Output the [X, Y] coordinate of the center of the cell containing the given text.  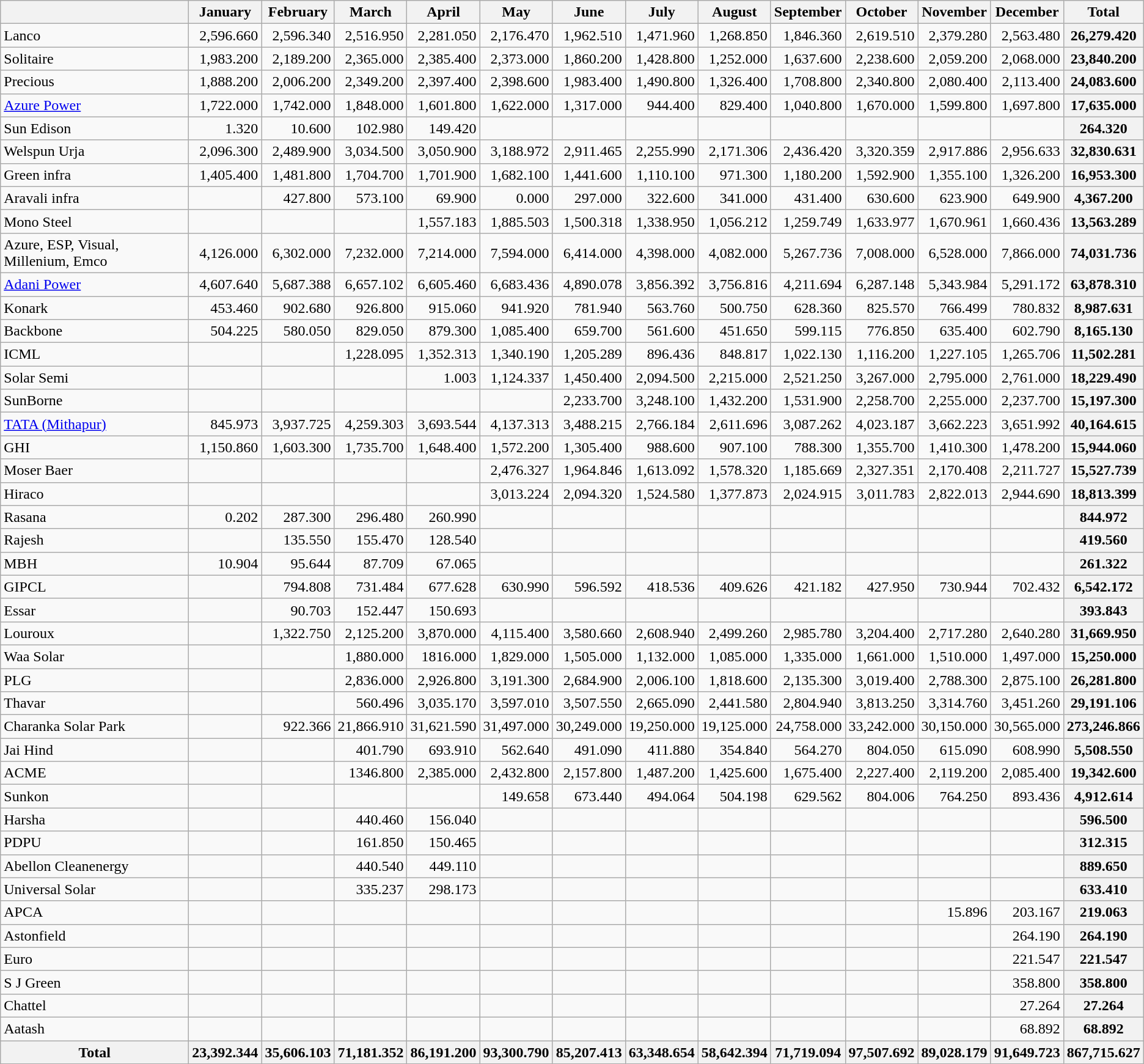
2,379.280 [955, 35]
2,795.000 [955, 378]
15,197.300 [1104, 401]
628.360 [808, 307]
15,250.000 [1104, 656]
1,481.800 [298, 175]
427.800 [298, 198]
829.050 [370, 331]
573.100 [370, 198]
804.006 [881, 796]
91,649.723 [1027, 1052]
2,006.100 [661, 680]
1,355.700 [881, 447]
Essar [95, 610]
86,191.200 [444, 1052]
260.990 [444, 517]
845.973 [225, 424]
431.400 [808, 198]
May [516, 12]
867,715.627 [1104, 1052]
2,281.050 [444, 35]
4,912.614 [1104, 796]
1,660.436 [1027, 221]
15,944.060 [1104, 447]
1,592.900 [881, 175]
401.790 [370, 750]
677.628 [444, 587]
1,848.000 [370, 105]
2,619.510 [881, 35]
Aatash [95, 1029]
89,028.179 [955, 1052]
623.900 [955, 198]
2,761.000 [1027, 378]
893.436 [1027, 796]
944.400 [661, 105]
Azure, ESP, Visual, Millenium, Emco [95, 253]
3,191.300 [516, 680]
128.540 [444, 540]
440.460 [370, 820]
596.592 [589, 587]
1,405.400 [225, 175]
4,607.640 [225, 284]
630.600 [881, 198]
2,258.700 [881, 401]
2,985.780 [808, 633]
730.944 [955, 587]
562.640 [516, 750]
1,227.105 [955, 354]
2,521.250 [808, 378]
August [735, 12]
825.570 [881, 307]
1,661.000 [881, 656]
3,662.223 [955, 424]
15,527.739 [1104, 471]
3,314.760 [955, 703]
63,348.654 [661, 1052]
APCA [95, 912]
2,113.400 [1027, 82]
7,232.000 [370, 253]
1,708.800 [808, 82]
3,011.783 [881, 494]
Adani Power [95, 284]
1,557.183 [444, 221]
November [955, 12]
500.750 [735, 307]
794.808 [298, 587]
GHI [95, 447]
3,813.250 [881, 703]
3,087.262 [808, 424]
2,189.200 [298, 59]
1,022.130 [808, 354]
1.003 [444, 378]
4,211.694 [808, 284]
219.063 [1104, 912]
4,023.187 [881, 424]
693.910 [444, 750]
2,215.000 [735, 378]
1,228.095 [370, 354]
2,094.320 [589, 494]
2,499.260 [735, 633]
273,246.866 [1104, 727]
67.065 [444, 563]
S J Green [95, 982]
1,648.400 [444, 447]
1,697.800 [1027, 105]
2,917.886 [955, 152]
1,633.977 [881, 221]
1,531.900 [808, 401]
1,722.000 [225, 105]
2,085.400 [1027, 773]
776.850 [881, 331]
781.940 [589, 307]
Solar Semi [95, 378]
150.465 [444, 843]
0.202 [225, 517]
298.173 [444, 889]
Azure Power [95, 105]
2,176.470 [516, 35]
Mono Steel [95, 221]
6,287.148 [881, 284]
1,450.400 [589, 378]
902.680 [298, 307]
504.198 [735, 796]
451.650 [735, 331]
673.440 [589, 796]
393.843 [1104, 610]
3,320.359 [881, 152]
2,398.600 [516, 82]
1,205.289 [589, 354]
85,207.413 [589, 1052]
2,211.727 [1027, 471]
1,441.600 [589, 175]
35,606.103 [298, 1052]
2,385.000 [444, 773]
1,116.200 [881, 354]
ICML [95, 354]
596.500 [1104, 820]
633.410 [1104, 889]
3,035.170 [444, 703]
971.300 [735, 175]
17,635.000 [1104, 105]
Rasana [95, 517]
1,150.860 [225, 447]
1346.800 [370, 773]
January [225, 12]
69.900 [444, 198]
30,249.000 [589, 727]
2,233.700 [589, 401]
2,171.306 [735, 152]
156.040 [444, 820]
3,597.010 [516, 703]
988.600 [661, 447]
58,642.394 [735, 1052]
312.315 [1104, 843]
2,094.500 [661, 378]
409.626 [735, 587]
941.920 [516, 307]
Jai Hind [95, 750]
1,846.360 [808, 35]
5,343.984 [955, 284]
1,132.000 [661, 656]
4,367.200 [1104, 198]
155.470 [370, 540]
Harsha [95, 820]
26,279.420 [1104, 35]
2,665.090 [661, 703]
2,340.800 [881, 82]
2,875.100 [1027, 680]
11,502.281 [1104, 354]
3,267.000 [881, 378]
2,157.800 [589, 773]
2,024.915 [808, 494]
2,944.690 [1027, 494]
1,478.200 [1027, 447]
71,719.094 [808, 1052]
93,300.790 [516, 1052]
1,487.200 [661, 773]
5,267.736 [808, 253]
Hiraco [95, 494]
491.090 [589, 750]
2,237.700 [1027, 401]
560.496 [370, 703]
149.420 [444, 128]
453.460 [225, 307]
2,822.013 [955, 494]
19,342.600 [1104, 773]
2,119.200 [955, 773]
7,008.000 [881, 253]
40,164.615 [1104, 424]
2,080.400 [955, 82]
2,476.327 [516, 471]
3,248.100 [661, 401]
296.480 [370, 517]
3,204.400 [881, 633]
June [589, 12]
4,259.303 [370, 424]
2,717.280 [955, 633]
18,813.399 [1104, 494]
1,352.313 [444, 354]
1,428.800 [661, 59]
2,125.200 [370, 633]
September [808, 12]
6,528.000 [955, 253]
10.600 [298, 128]
2,804.940 [808, 703]
1,056.212 [735, 221]
889.650 [1104, 866]
6,302.000 [298, 253]
1,637.600 [808, 59]
261.322 [1104, 563]
161.850 [370, 843]
1,500.318 [589, 221]
MBH [95, 563]
2,397.400 [444, 82]
1,510.000 [955, 656]
5,508.550 [1104, 750]
18,229.490 [1104, 378]
599.115 [808, 331]
4,126.000 [225, 253]
5,291.172 [1027, 284]
150.693 [444, 610]
1,377.873 [735, 494]
Konark [95, 307]
3,937.725 [298, 424]
3,188.972 [516, 152]
354.840 [735, 750]
29,191.106 [1104, 703]
1,355.100 [955, 175]
1,180.200 [808, 175]
1,860.200 [589, 59]
2,596.660 [225, 35]
2,611.696 [735, 424]
1,983.400 [589, 82]
Universal Solar [95, 889]
19,125.000 [735, 727]
10.904 [225, 563]
1,670.961 [955, 221]
1,599.800 [955, 105]
2,365.000 [370, 59]
24,083.600 [1104, 82]
322.600 [661, 198]
15.896 [955, 912]
2,432.800 [516, 773]
203.167 [1027, 912]
564.270 [808, 750]
1,880.000 [370, 656]
440.540 [370, 866]
April [444, 12]
4,137.313 [516, 424]
1,603.300 [298, 447]
1,888.200 [225, 82]
31,621.590 [444, 727]
1,622.000 [516, 105]
907.100 [735, 447]
2,489.900 [298, 152]
3,870.000 [444, 633]
1,701.900 [444, 175]
8,165.130 [1104, 331]
4,082.000 [735, 253]
2,563.480 [1027, 35]
580.050 [298, 331]
26,281.800 [1104, 680]
2,349.200 [370, 82]
3,488.215 [589, 424]
615.090 [955, 750]
1,259.749 [808, 221]
3,451.260 [1027, 703]
1,085.400 [516, 331]
1,326.400 [735, 82]
1,425.600 [735, 773]
4,398.000 [661, 253]
1,682.100 [516, 175]
7,594.000 [516, 253]
1,601.800 [444, 105]
896.436 [661, 354]
1,885.503 [516, 221]
Lanco [95, 35]
0.000 [516, 198]
1,613.092 [661, 471]
2,608.940 [661, 633]
97,507.692 [881, 1052]
23,840.200 [1104, 59]
1,742.000 [298, 105]
87.709 [370, 563]
1,265.706 [1027, 354]
264.320 [1104, 128]
6,542.172 [1104, 587]
1,524.580 [661, 494]
1,432.200 [735, 401]
6,657.102 [370, 284]
844.972 [1104, 517]
418.536 [661, 587]
788.300 [808, 447]
915.060 [444, 307]
879.300 [444, 331]
2,836.000 [370, 680]
2,640.280 [1027, 633]
1,338.950 [661, 221]
1,818.600 [735, 680]
6,414.000 [589, 253]
Sunkon [95, 796]
152.447 [370, 610]
449.110 [444, 866]
504.225 [225, 331]
764.250 [955, 796]
1,471.960 [661, 35]
2,238.600 [881, 59]
3,856.392 [661, 284]
16,953.300 [1104, 175]
2,441.580 [735, 703]
561.600 [661, 331]
1,675.400 [808, 773]
4,890.078 [589, 284]
1,505.000 [589, 656]
1.320 [225, 128]
1,252.000 [735, 59]
Green infra [95, 175]
1,040.800 [808, 105]
2,766.184 [661, 424]
4,115.400 [516, 633]
2,096.300 [225, 152]
February [298, 12]
135.550 [298, 540]
1,110.100 [661, 175]
494.064 [661, 796]
2,956.633 [1027, 152]
1,572.200 [516, 447]
848.817 [735, 354]
3,651.992 [1027, 424]
635.400 [955, 331]
3,507.550 [589, 703]
ACME [95, 773]
649.900 [1027, 198]
Solitaire [95, 59]
8,987.631 [1104, 307]
2,385.400 [444, 59]
780.832 [1027, 307]
3,034.500 [370, 152]
GIPCL [95, 587]
1,735.700 [370, 447]
2,068.000 [1027, 59]
2,911.465 [589, 152]
Chattel [95, 1005]
2,227.400 [881, 773]
1,085.000 [735, 656]
13,563.289 [1104, 221]
PLG [95, 680]
2,596.340 [298, 35]
Rajesh [95, 540]
Aravali infra [95, 198]
1,340.190 [516, 354]
2,170.408 [955, 471]
1816.000 [444, 656]
23,392.344 [225, 1052]
1,983.200 [225, 59]
Thavar [95, 703]
2,135.300 [808, 680]
Welspun Urja [95, 152]
1,704.700 [370, 175]
1,670.000 [881, 105]
5,687.388 [298, 284]
702.432 [1027, 587]
427.950 [881, 587]
July [661, 12]
3,693.544 [444, 424]
6,605.460 [444, 284]
Euro [95, 959]
421.182 [808, 587]
926.800 [370, 307]
766.499 [955, 307]
3,019.400 [881, 680]
Moser Baer [95, 471]
2,255.990 [661, 152]
3,756.816 [735, 284]
1,497.000 [1027, 656]
2,327.351 [881, 471]
829.400 [735, 105]
1,322.750 [298, 633]
1,335.000 [808, 656]
24,758.000 [808, 727]
1,317.000 [589, 105]
74,031.736 [1104, 253]
1,268.850 [735, 35]
659.700 [589, 331]
3,050.900 [444, 152]
October [881, 12]
90.703 [298, 610]
1,326.200 [1027, 175]
31,497.000 [516, 727]
2,516.950 [370, 35]
630.990 [516, 587]
SunBorne [95, 401]
2,684.900 [589, 680]
Backbone [95, 331]
2,006.200 [298, 82]
1,829.000 [516, 656]
2,373.000 [516, 59]
1,410.300 [955, 447]
30,565.000 [1027, 727]
411.880 [661, 750]
1,964.846 [589, 471]
341.000 [735, 198]
1,185.669 [808, 471]
287.300 [298, 517]
149.658 [516, 796]
102.980 [370, 128]
21,866.910 [370, 727]
Sun Edison [95, 128]
TATA (Mithapur) [95, 424]
419.560 [1104, 540]
922.366 [298, 727]
629.562 [808, 796]
Precious [95, 82]
63,878.310 [1104, 284]
33,242.000 [881, 727]
731.484 [370, 587]
1,962.510 [589, 35]
3,013.224 [516, 494]
Abellon Cleanenergy [95, 866]
804.050 [881, 750]
602.790 [1027, 331]
2,059.200 [955, 59]
19,250.000 [661, 727]
1,124.337 [516, 378]
30,150.000 [955, 727]
95.644 [298, 563]
1,490.800 [661, 82]
563.760 [661, 307]
2,436.420 [808, 152]
Astonfield [95, 936]
Louroux [95, 633]
31,669.950 [1104, 633]
297.000 [589, 198]
1,578.320 [735, 471]
2,255.000 [955, 401]
1,305.400 [589, 447]
32,830.631 [1104, 152]
6,683.436 [516, 284]
7,214.000 [444, 253]
71,181.352 [370, 1052]
608.990 [1027, 750]
7,866.000 [1027, 253]
Waa Solar [95, 656]
December [1027, 12]
2,926.800 [444, 680]
2,788.300 [955, 680]
335.237 [370, 889]
March [370, 12]
Charanka Solar Park [95, 727]
3,580.660 [589, 633]
PDPU [95, 843]
